Output the (X, Y) coordinate of the center of the cell containing the given text.  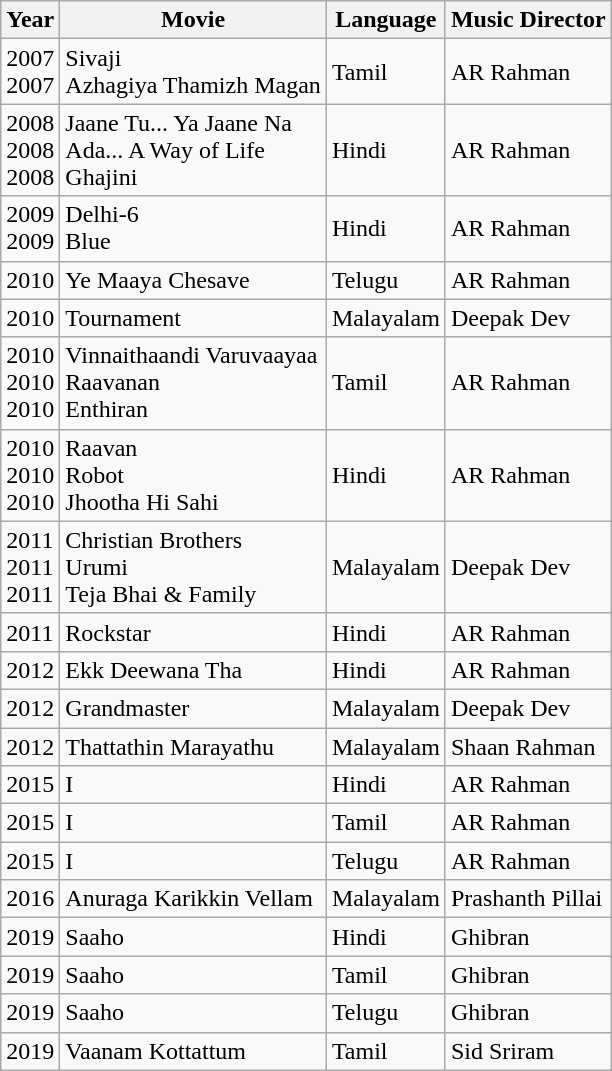
Vaanam Kottattum (194, 1051)
20072007 (30, 72)
Rockstar (194, 632)
Jaane Tu... Ya Jaane NaAda... A Way of LifeGhajini (194, 150)
Sid Sriram (528, 1051)
201120112011 (30, 567)
Movie (194, 20)
RaavanRobotJhootha Hi Sahi (194, 475)
Year (30, 20)
SivajiAzhagiya Thamizh Magan (194, 72)
Shaan Rahman (528, 747)
Grandmaster (194, 708)
Anuraga Karikkin Vellam (194, 899)
2011 (30, 632)
Language (386, 20)
Prashanth Pillai (528, 899)
Ye Maaya Chesave (194, 280)
Tournament (194, 318)
2016 (30, 899)
200820082008 (30, 150)
Christian BrothersUrumiTeja Bhai & Family (194, 567)
Vinnaithaandi VaruvaayaaRaavananEnthiran (194, 383)
20092009 (30, 228)
Ekk Deewana Tha (194, 670)
Music Director (528, 20)
Thattathin Marayathu (194, 747)
Delhi-6Blue (194, 228)
